Determine the (x, y) coordinate at the center of the cell enclosing the given text.  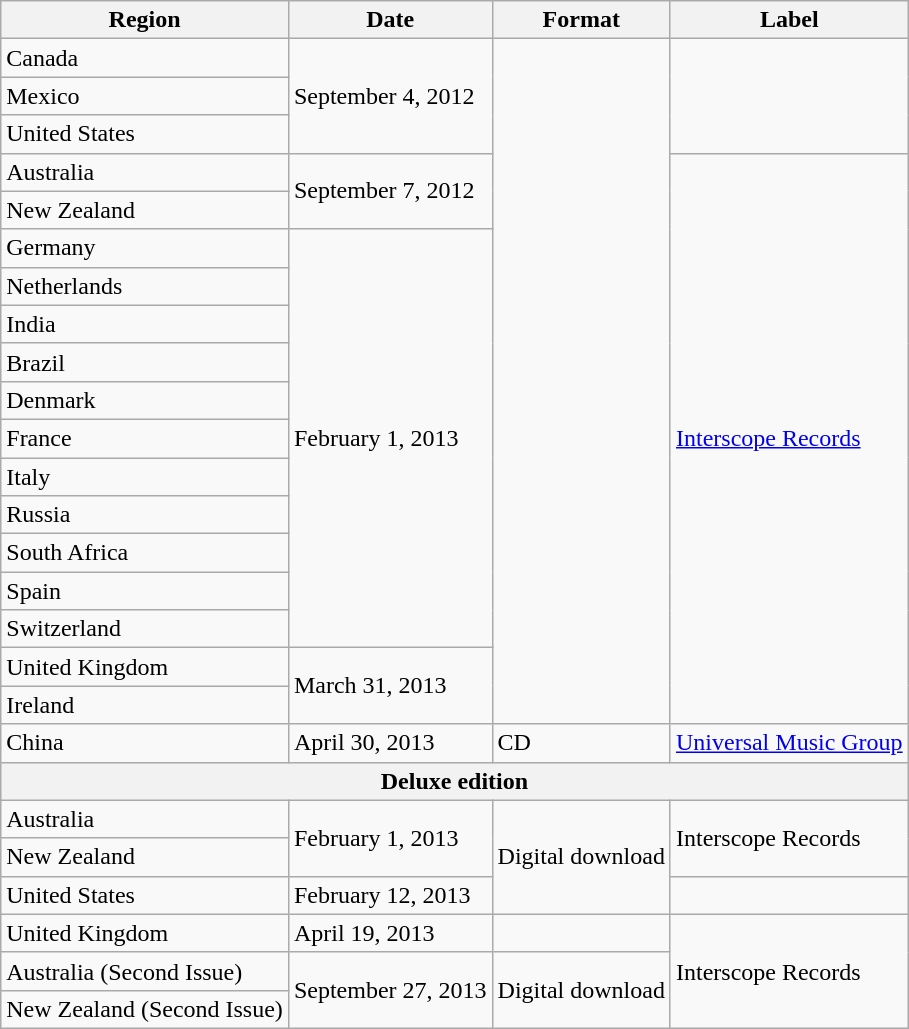
France (145, 438)
Deluxe edition (454, 781)
India (145, 324)
Netherlands (145, 286)
Ireland (145, 705)
September 4, 2012 (390, 96)
Germany (145, 248)
Denmark (145, 400)
Switzerland (145, 629)
Russia (145, 515)
Format (581, 20)
New Zealand (Second Issue) (145, 1009)
April 19, 2013 (390, 933)
September 7, 2012 (390, 191)
Italy (145, 477)
March 31, 2013 (390, 686)
February 12, 2013 (390, 895)
Universal Music Group (789, 743)
Region (145, 20)
Australia (Second Issue) (145, 971)
Brazil (145, 362)
Label (789, 20)
Date (390, 20)
China (145, 743)
April 30, 2013 (390, 743)
Canada (145, 58)
South Africa (145, 553)
Mexico (145, 96)
September 27, 2013 (390, 990)
Spain (145, 591)
CD (581, 743)
